Pinpoint the cell where the given text exists, returning its (X, Y) midpoint coordinate. 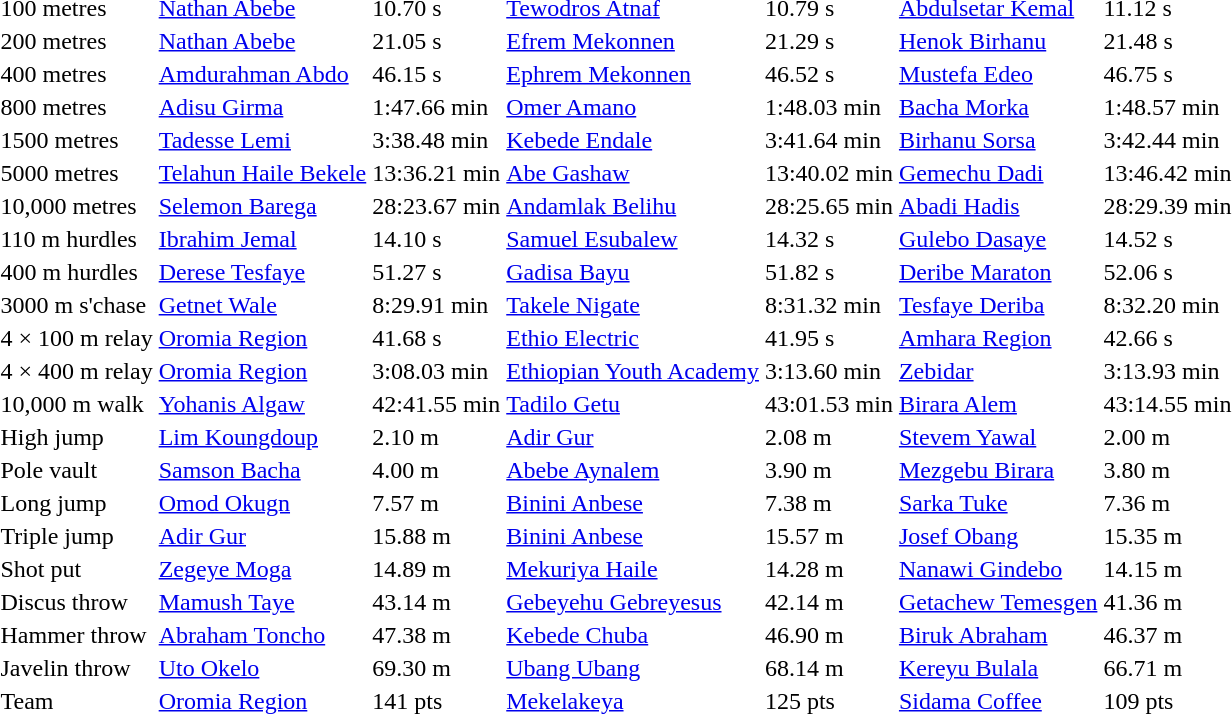
Kebede Endale (633, 140)
3:13.60 min (828, 371)
Abe Gashaw (633, 173)
Tesfaye Deriba (998, 305)
3:38.48 min (436, 140)
42.14 m (828, 602)
Mamush Taye (262, 602)
Birhanu Sorsa (998, 140)
43:01.53 min (828, 404)
Selemon Barega (262, 206)
1:48.03 min (828, 107)
Telahun Haile Bekele (262, 173)
Gemechu Dadi (998, 173)
Samuel Esubalew (633, 239)
Amdurahman Abdo (262, 74)
13:40.02 min (828, 173)
3:08.03 min (436, 371)
Gebeyehu Gebreyesus (633, 602)
Abebe Aynalem (633, 470)
46.90 m (828, 635)
51.82 s (828, 272)
Gadisa Bayu (633, 272)
Nanawi Gindebo (998, 569)
Getachew Temesgen (998, 602)
Ibrahim Jemal (262, 239)
3:41.64 min (828, 140)
Omer Amano (633, 107)
47.38 m (436, 635)
Yohanis Algaw (262, 404)
Henok Birhanu (998, 41)
Efrem Mekonnen (633, 41)
Zegeye Moga (262, 569)
41.68 s (436, 338)
Derese Tesfaye (262, 272)
Josef Obang (998, 536)
42:41.55 min (436, 404)
46.15 s (436, 74)
Abraham Toncho (262, 635)
Andamlak Belihu (633, 206)
Deribe Maraton (998, 272)
Mustefa Edeo (998, 74)
13:36.21 min (436, 173)
Mezgebu Birara (998, 470)
Kebede Chuba (633, 635)
14.28 m (828, 569)
68.14 m (828, 668)
Mekuriya Haile (633, 569)
21.05 s (436, 41)
Samson Bacha (262, 470)
8:29.91 min (436, 305)
Kereyu Bulala (998, 668)
3.90 m (828, 470)
43.14 m (436, 602)
7.38 m (828, 503)
14.32 s (828, 239)
4.00 m (436, 470)
14.10 s (436, 239)
Stevem Yawal (998, 437)
Tadesse Lemi (262, 140)
15.88 m (436, 536)
69.30 m (436, 668)
51.27 s (436, 272)
Uto Okelo (262, 668)
28:25.65 min (828, 206)
14.89 m (436, 569)
Adisu Girma (262, 107)
Birara Alem (998, 404)
2.10 m (436, 437)
Biruk Abraham (998, 635)
Nathan Abebe (262, 41)
Ethiopian Youth Academy (633, 371)
41.95 s (828, 338)
Sarka Tuke (998, 503)
2.08 m (828, 437)
Gulebo Dasaye (998, 239)
Ephrem Mekonnen (633, 74)
21.29 s (828, 41)
7.57 m (436, 503)
Omod Okugn (262, 503)
Getnet Wale (262, 305)
1:47.66 min (436, 107)
46.52 s (828, 74)
Amhara Region (998, 338)
Tadilo Getu (633, 404)
Zebidar (998, 371)
Bacha Morka (998, 107)
15.57 m (828, 536)
Lim Koungdoup (262, 437)
Abadi Hadis (998, 206)
28:23.67 min (436, 206)
8:31.32 min (828, 305)
Takele Nigate (633, 305)
Ubang Ubang (633, 668)
Ethio Electric (633, 338)
